Scan for the cell matching the given text and deliver its [x, y] coordinate at center. 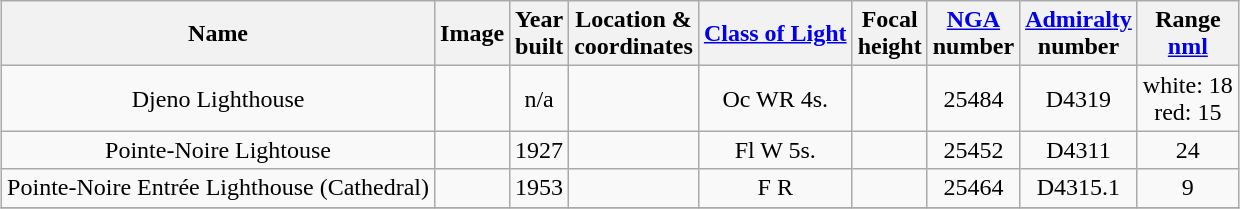
25452 [973, 150]
Class of Light [775, 34]
Rangenml [1188, 34]
Pointe-Noire Entrée Lighthouse (Cathedral) [218, 188]
white: 18red: 15 [1188, 98]
25484 [973, 98]
D4315.1 [1079, 188]
Fl W 5s. [775, 150]
D4319 [1079, 98]
Name [218, 34]
Focalheight [890, 34]
1927 [540, 150]
Yearbuilt [540, 34]
24 [1188, 150]
Admiraltynumber [1079, 34]
n/a [540, 98]
Djeno Lighthouse [218, 98]
F R [775, 188]
Location & coordinates [634, 34]
NGAnumber [973, 34]
1953 [540, 188]
Pointe-Noire Lightouse [218, 150]
Image [472, 34]
9 [1188, 188]
25464 [973, 188]
D4311 [1079, 150]
Oc WR 4s. [775, 98]
